Capture the cell that displays the provided text and extract its [X, Y] central coordinate. 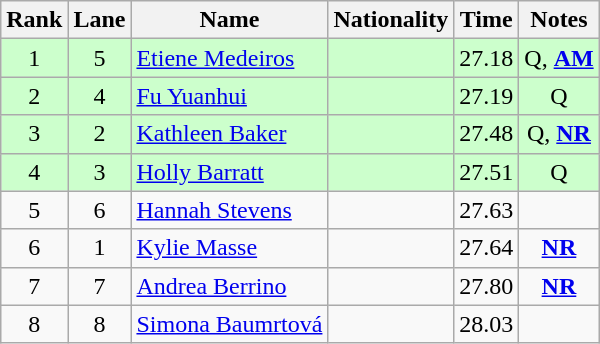
Holly Barratt [230, 172]
27.19 [486, 96]
Fu Yuanhui [230, 96]
27.51 [486, 172]
Notes [559, 20]
Kylie Masse [230, 248]
Nationality [391, 20]
Q, AM [559, 58]
Time [486, 20]
27.80 [486, 286]
Etiene Medeiros [230, 58]
27.64 [486, 248]
Name [230, 20]
Simona Baumrtová [230, 324]
Andrea Berrino [230, 286]
27.63 [486, 210]
Q, NR [559, 134]
Rank [34, 20]
Kathleen Baker [230, 134]
Hannah Stevens [230, 210]
28.03 [486, 324]
27.18 [486, 58]
Lane [100, 20]
27.48 [486, 134]
